From the cell containing the given text, extract its center point as [x, y] coordinate. 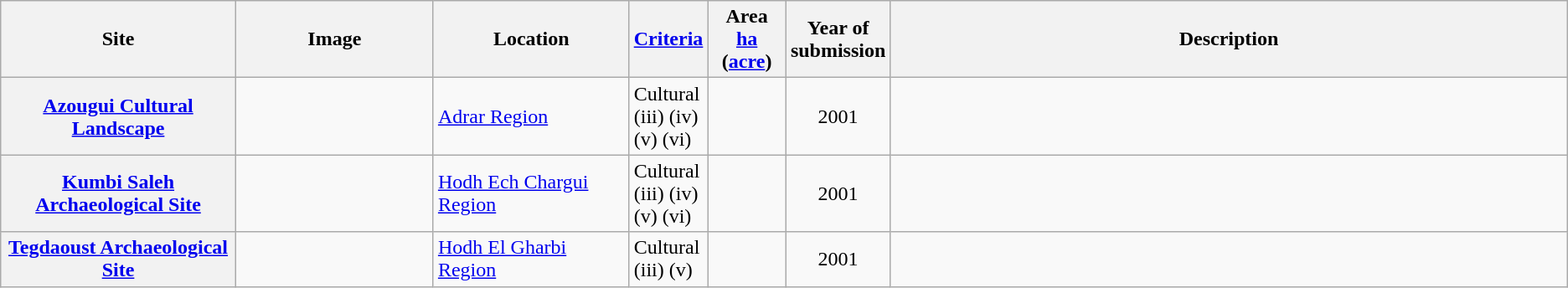
Cultural (iii) (v) [668, 260]
Description [1229, 39]
Year of submission [838, 39]
Kumbi Saleh Archaeological Site [119, 193]
Adrar Region [531, 116]
Areaha (acre) [747, 39]
Criteria [668, 39]
Hodh El Gharbi Region [531, 260]
Azougui Cultural Landscape [119, 116]
Tegdaoust Archaeological Site [119, 260]
Hodh Ech Chargui Region [531, 193]
Image [334, 39]
Site [119, 39]
Location [531, 39]
